For the text-containing cell, return its midpoint in (X, Y) coordinate format. 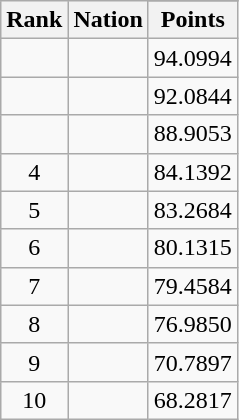
5 (34, 210)
68.2817 (192, 400)
80.1315 (192, 248)
94.0994 (192, 58)
4 (34, 172)
70.7897 (192, 362)
10 (34, 400)
88.9053 (192, 134)
92.0844 (192, 96)
83.2684 (192, 210)
76.9850 (192, 324)
Nation (108, 20)
9 (34, 362)
6 (34, 248)
7 (34, 286)
79.4584 (192, 286)
Points (192, 20)
8 (34, 324)
84.1392 (192, 172)
Rank (34, 20)
